Output the [X, Y] coordinate of the center of the cell containing the given text.  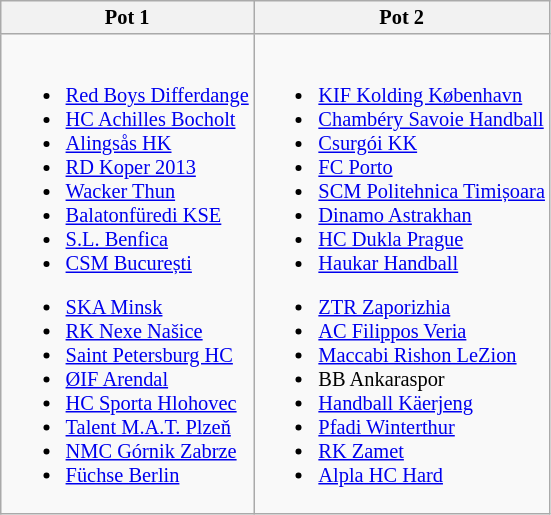
Pot 1 [128, 17]
Pot 2 [402, 17]
